Identify which cell holds the provided text, then report its [x, y] central coordinate. 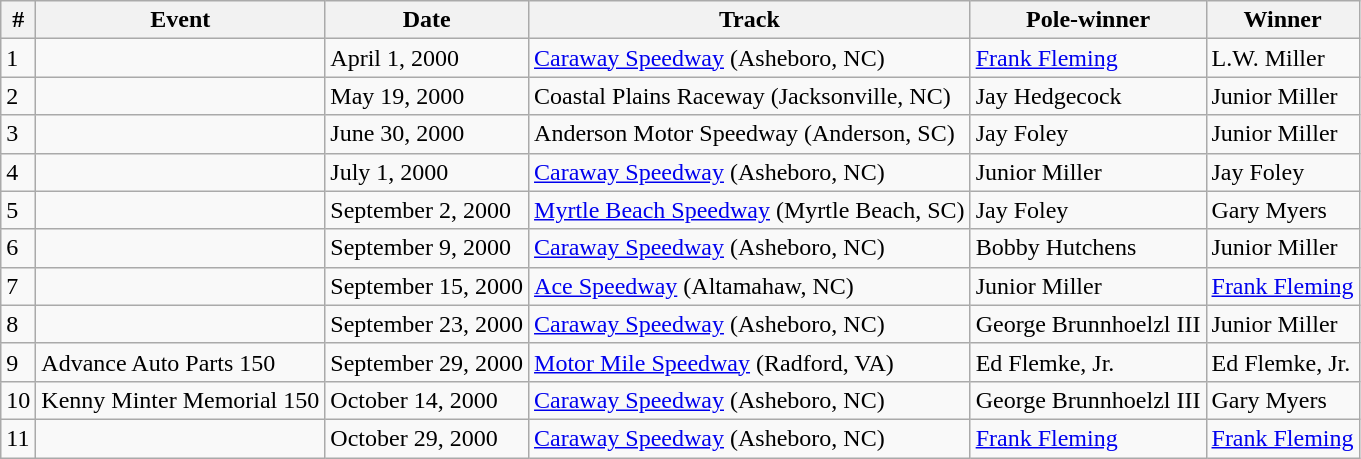
Event [180, 20]
6 [18, 248]
September 15, 2000 [427, 286]
7 [18, 286]
3 [18, 134]
Winner [1282, 20]
September 2, 2000 [427, 210]
10 [18, 400]
Kenny Minter Memorial 150 [180, 400]
Motor Mile Speedway (Radford, VA) [750, 362]
October 29, 2000 [427, 438]
8 [18, 324]
# [18, 20]
1 [18, 58]
Pole-winner [1088, 20]
Anderson Motor Speedway (Anderson, SC) [750, 134]
Coastal Plains Raceway (Jacksonville, NC) [750, 96]
Bobby Hutchens [1088, 248]
September 9, 2000 [427, 248]
September 23, 2000 [427, 324]
May 19, 2000 [427, 96]
Track [750, 20]
October 14, 2000 [427, 400]
9 [18, 362]
11 [18, 438]
L.W. Miller [1282, 58]
4 [18, 172]
April 1, 2000 [427, 58]
Date [427, 20]
5 [18, 210]
Myrtle Beach Speedway (Myrtle Beach, SC) [750, 210]
2 [18, 96]
July 1, 2000 [427, 172]
June 30, 2000 [427, 134]
Advance Auto Parts 150 [180, 362]
Jay Hedgecock [1088, 96]
Ace Speedway (Altamahaw, NC) [750, 286]
September 29, 2000 [427, 362]
